Locate the cell with the specified text and output its [x, y] center coordinate. 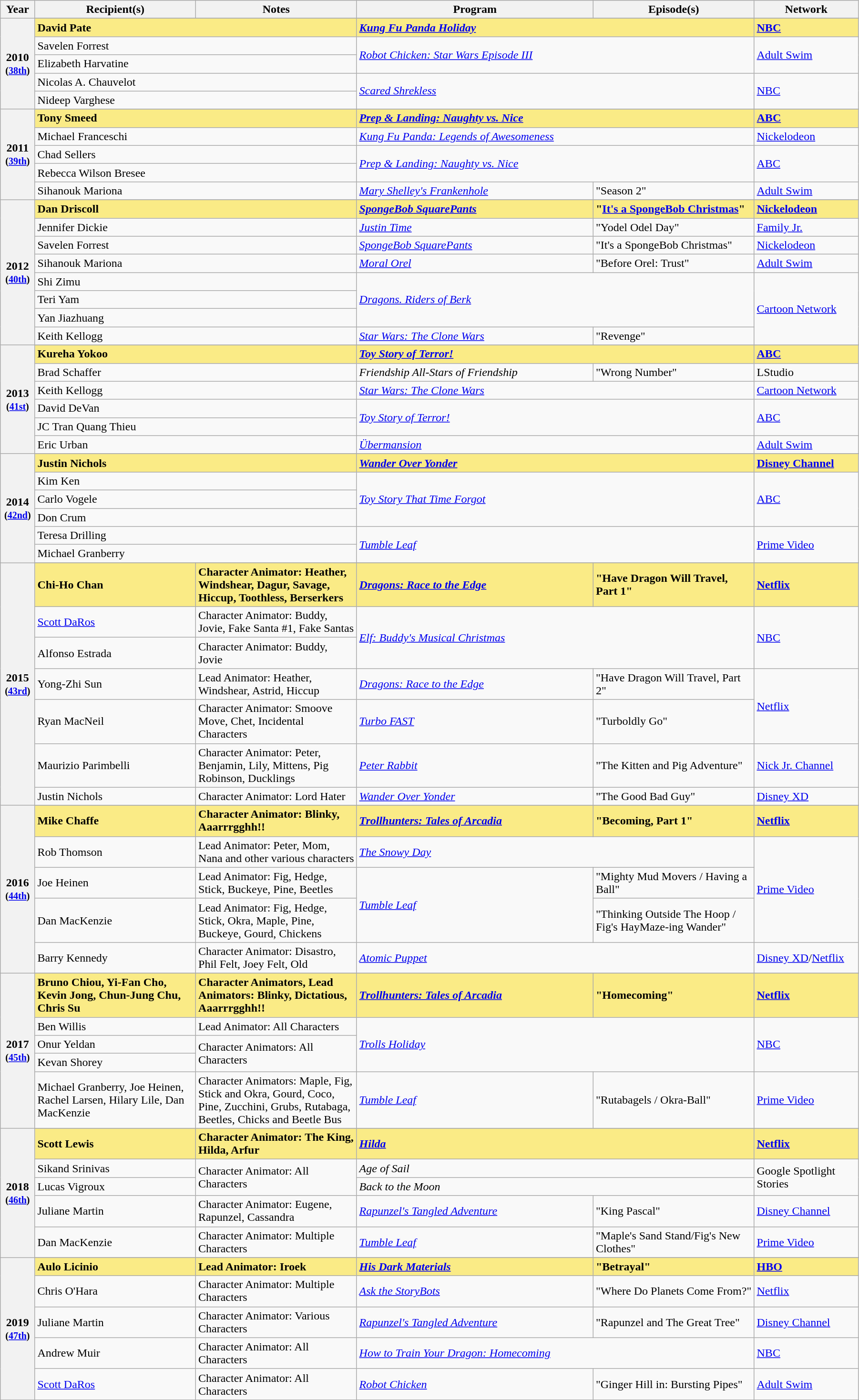
His Dark Materials [475, 1267]
"Have Dragon Will Travel, Part 1" [674, 585]
Carlo Vogele [195, 499]
Character Animator: Buddy, Jovie [276, 653]
Justin Time [475, 227]
Character Animators: Maple, Fig, Stick and Okra, Gourd, Coco, Pine, Zucchini, Grubs, Rutabaga, Beetles, Chicks and Beetle Bus [276, 1100]
Character Animator: Smoove Move, Chet, Incidental Characters [276, 721]
Family Jr. [806, 227]
"Mighty Mud Movers / Having a Ball" [674, 883]
"The Kitten and Pig Adventure" [674, 765]
David DeVan [195, 408]
Chi-Ho Chan [115, 585]
Andrew Muir [115, 1353]
Chad Sellers [195, 154]
HBO [806, 1267]
"Becoming, Part 1" [674, 821]
Character Animators: All Characters [276, 1054]
"Yodel Odel Day" [674, 227]
"Season 2" [674, 191]
Character Animator: The King, Hilda, Arfur [276, 1144]
Disney XD [806, 796]
2010 (38th) [18, 64]
Don Crum [195, 517]
"Wrong Number" [674, 372]
"Thinking Outside The Hoop / Fig's HayMaze-ing Wander" [674, 920]
Aulo Licinio [115, 1267]
"Betrayal" [674, 1267]
"Have Dragon Will Travel, Part 2" [674, 684]
Character Animators, Lead Animators: Blinky, Dictatious, Aaarrrgghh!! [276, 995]
Onur Yeldan [115, 1045]
Ryan MacNeil [115, 721]
Disney XD/Netflix [806, 958]
Atomic Puppet [555, 958]
Michael Granberry [195, 554]
Eric Urban [195, 445]
2016 (44th) [18, 889]
2015 (43rd) [18, 684]
"Rapunzel and The Great Tree" [674, 1322]
Lead Animator: Heather, Windshear, Astrid, Hiccup [276, 684]
Lead Animator: Iroek [276, 1267]
Elf: Buddy's Musical Christmas [555, 638]
Google Spotlight Stories [806, 1177]
Character Animator: Disastro, Phil Felt, Joey Felt, Old [276, 958]
Program [475, 10]
Elizabeth Harvatine [195, 64]
2017 (45th) [18, 1050]
Lead Animator: Fig, Hedge, Stick, Okra, Maple, Pine, Buckeye, Gourd, Chickens [276, 920]
Alfonso Estrada [115, 653]
2013 (41st) [18, 399]
Network [806, 10]
Nick Jr. Channel [806, 765]
2019 (47th) [18, 1329]
Übermansion [555, 445]
Kung Fu Panda Holiday [555, 28]
Episode(s) [674, 10]
Mary Shelley's Frankenhole [475, 191]
Teresa Drilling [195, 536]
Dragons. Riders of Berk [555, 300]
"Ginger Hill in: Bursting Pipes" [674, 1384]
Joe Heinen [115, 883]
Back to the Moon [555, 1187]
Nideep Varghese [195, 100]
2018 (46th) [18, 1193]
Teri Yam [195, 300]
Dan Driscoll [195, 209]
The Snowy Day [555, 852]
JC Tran Quang Thieu [195, 426]
2012 (40th) [18, 272]
"Where Do Planets Come From?" [674, 1291]
Character Animator: Buddy, Jovie, Fake Santa #1, Fake Santas [276, 622]
Lead Animator: Peter, Mom, Nana and other various characters [276, 852]
"Maple's Sand Stand/Fig's New Clothes" [674, 1242]
Scott Lewis [115, 1144]
Sikand Srinivas [115, 1168]
Brad Schaffer [195, 372]
Jennifer Dickie [195, 227]
Lucas Vigroux [115, 1187]
Recipient(s) [115, 10]
Barry Kennedy [115, 958]
Chris O'Hara [115, 1291]
Character Animator: Blinky, Aaarrrgghh!! [276, 821]
Mike Chaffe [115, 821]
David Pate [195, 28]
Robot Chicken [475, 1384]
Scared Shrekless [555, 91]
Michael Franceschi [195, 136]
Friendship All-Stars of Friendship [475, 372]
"King Pascal" [674, 1211]
Trolls Holiday [555, 1044]
Robot Chicken: Star Wars Episode III [555, 55]
Ask the StoryBots [475, 1291]
Age of Sail [555, 1168]
Tony Smeed [195, 118]
Maurizio Parimbelli [115, 765]
Year [18, 10]
How to Train Your Dragon: Homecoming [555, 1353]
Character Animator: Various Characters [276, 1322]
Character Animator: Peter, Benjamin, Lily, Mittens, Pig Robinson, Ducklings [276, 765]
Lead Animator: Fig, Hedge, Stick, Buckeye, Pine, Beetles [276, 883]
Rob Thomson [115, 852]
"Homecoming" [674, 995]
Michael Granberry, Joe Heinen, Rachel Larsen, Hilary Lile, Dan MacKenzie [115, 1100]
Shi Zimu [195, 282]
Moral Orel [475, 264]
"The Good Bad Guy" [674, 796]
"Turboldly Go" [674, 721]
"Revenge" [674, 336]
2014 (42nd) [18, 508]
Peter Rabbit [475, 765]
Character Animator: Eugene, Rapunzel, Cassandra [276, 1211]
Kim Ken [195, 481]
Notes [276, 10]
Nicolas A. Chauvelot [195, 82]
Rebecca Wilson Bresee [195, 172]
Yong-Zhi Sun [115, 684]
Kung Fu Panda: Legends of Awesomeness [555, 136]
Toy Story That Time Forgot [555, 499]
Hilda [555, 1144]
"Rutabagels / Okra-Ball" [674, 1100]
Character Animator: Heather, Windshear, Dagur, Savage, Hiccup, Toothless, Berserkers [276, 585]
Character Animator: Lord Hater [276, 796]
Ben Willis [115, 1026]
Kevan Shorey [115, 1063]
Turbo FAST [475, 721]
Bruno Chiou, Yi-Fan Cho, Kevin Jong, Chun-Jung Chu, Chris Su [115, 995]
Kureha Yokoo [195, 354]
"Before Orel: Trust" [674, 264]
LStudio [806, 372]
Yan Jiazhuang [195, 318]
Lead Animator: All Characters [276, 1026]
2011 (39th) [18, 154]
